Pinpoint the cell where the given text exists, returning its [x, y] midpoint coordinate. 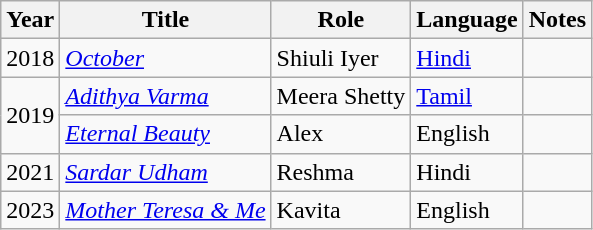
Notes [557, 20]
Eternal Beauty [166, 134]
Tamil [467, 96]
Language [467, 20]
Meera Shetty [341, 96]
2018 [30, 58]
2021 [30, 172]
Kavita [341, 210]
Role [341, 20]
Year [30, 20]
Adithya Varma [166, 96]
Shiuli Iyer [341, 58]
2019 [30, 115]
Reshma [341, 172]
2023 [30, 210]
Title [166, 20]
October [166, 58]
Alex [341, 134]
Mother Teresa & Me [166, 210]
Sardar Udham [166, 172]
